Return [x, y] of the center of cell containing provided text 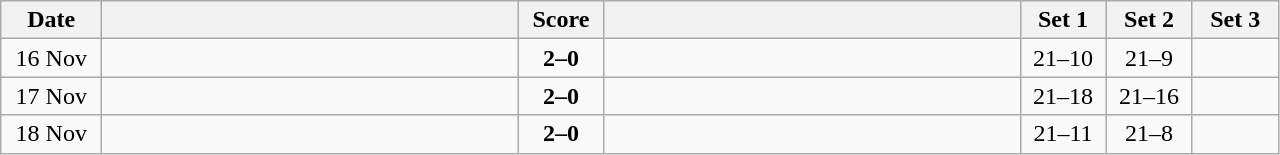
21–8 [1149, 134]
21–16 [1149, 96]
21–9 [1149, 58]
17 Nov [52, 96]
21–18 [1063, 96]
Set 2 [1149, 20]
18 Nov [52, 134]
Date [52, 20]
Set 3 [1235, 20]
21–11 [1063, 134]
16 Nov [52, 58]
Set 1 [1063, 20]
21–10 [1063, 58]
Score [561, 20]
